Detect which cell encompasses the target text, then output its (X, Y) center coordinate. 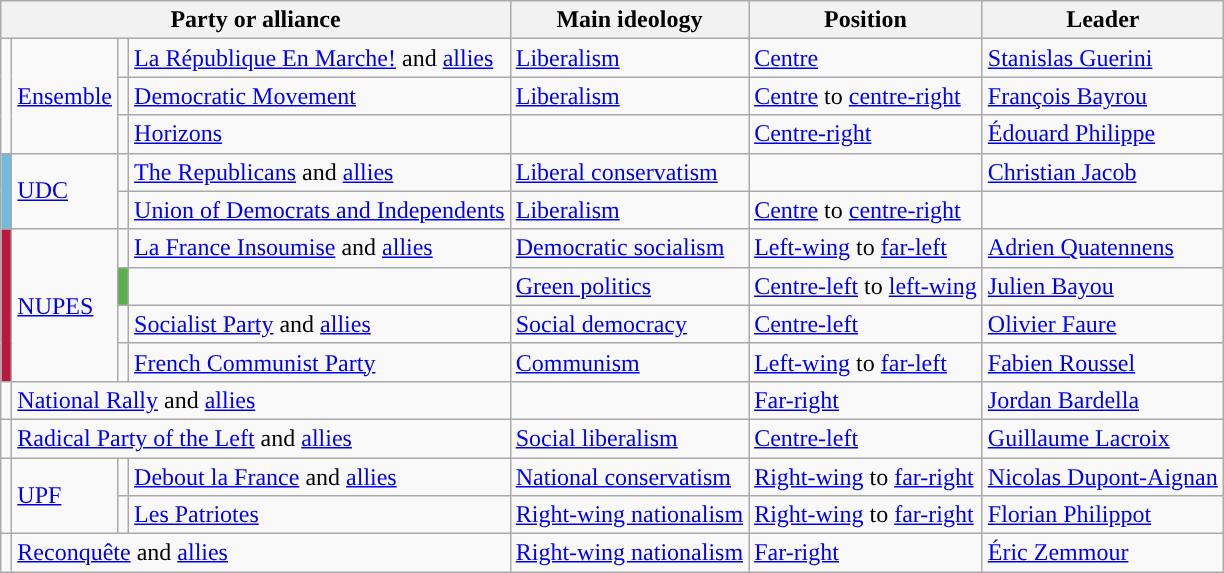
Union of Democrats and Independents (320, 210)
Democratic Movement (320, 96)
Democratic socialism (629, 248)
French Communist Party (320, 362)
Nicolas Dupont-Aignan (1102, 477)
La République En Marche! and allies (320, 58)
François Bayrou (1102, 96)
Leader (1102, 20)
UPF (65, 496)
Centre-left to left-wing (866, 286)
Reconquête and allies (261, 553)
UDC (65, 191)
Éric Zemmour (1102, 553)
Centre-right (866, 134)
Adrien Quatennens (1102, 248)
Social democracy (629, 324)
Guillaume Lacroix (1102, 438)
Centre (866, 58)
Socialist Party and allies (320, 324)
Jordan Bardella (1102, 400)
Green politics (629, 286)
Radical Party of the Left and allies (261, 438)
Florian Philippot (1102, 515)
Édouard Philippe (1102, 134)
Liberal conservatism (629, 172)
National conservatism (629, 477)
Julien Bayou (1102, 286)
Fabien Roussel (1102, 362)
Social liberalism (629, 438)
La France Insoumise and allies (320, 248)
Stanislas Guerini (1102, 58)
Communism (629, 362)
Debout la France and allies (320, 477)
Ensemble (65, 96)
Position (866, 20)
The Republicans and allies (320, 172)
Main ideology (629, 20)
NUPES (65, 305)
Party or alliance (256, 20)
Les Patriotes (320, 515)
Horizons (320, 134)
National Rally and allies (261, 400)
Olivier Faure (1102, 324)
Christian Jacob (1102, 172)
